Provide the (X, Y) coordinate of the cell's center where the given text is located.  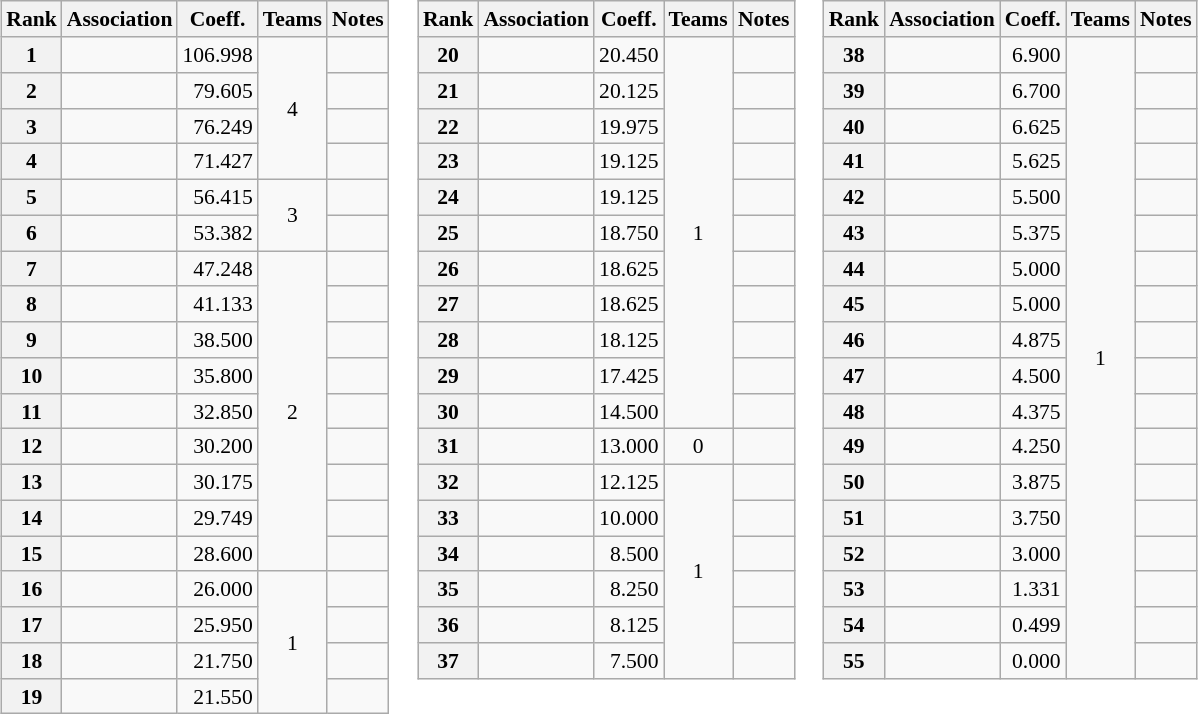
30.175 (217, 482)
34 (448, 554)
8 (32, 304)
43 (854, 233)
7.500 (628, 661)
38 (854, 55)
8.125 (628, 625)
106.998 (217, 55)
29 (448, 376)
18.125 (628, 340)
3.750 (1033, 518)
40 (854, 126)
26.000 (217, 589)
5 (32, 197)
51 (854, 518)
5.500 (1033, 197)
21.550 (217, 696)
9 (32, 340)
1.331 (1033, 589)
21 (448, 91)
39 (854, 91)
8.500 (628, 554)
30.200 (217, 447)
48 (854, 411)
24 (448, 197)
15 (32, 554)
19.975 (628, 126)
8.250 (628, 589)
6.700 (1033, 91)
22 (448, 126)
3.000 (1033, 554)
6.625 (1033, 126)
76.249 (217, 126)
55 (854, 661)
35 (448, 589)
47 (854, 376)
10.000 (628, 518)
10 (32, 376)
42 (854, 197)
52 (854, 554)
33 (448, 518)
17.425 (628, 376)
79.605 (217, 91)
20.450 (628, 55)
54 (854, 625)
25.950 (217, 625)
18 (32, 661)
38.500 (217, 340)
0 (698, 447)
49 (854, 447)
17 (32, 625)
3.875 (1033, 482)
35.800 (217, 376)
16 (32, 589)
44 (854, 269)
37 (448, 661)
26 (448, 269)
11 (32, 411)
14 (32, 518)
6 (32, 233)
19 (32, 696)
47.248 (217, 269)
21.750 (217, 661)
23 (448, 162)
4.500 (1033, 376)
28.600 (217, 554)
50 (854, 482)
18.750 (628, 233)
20.125 (628, 91)
28 (448, 340)
29.749 (217, 518)
5.375 (1033, 233)
13 (32, 482)
53 (854, 589)
13.000 (628, 447)
31 (448, 447)
4.375 (1033, 411)
45 (854, 304)
32 (448, 482)
12.125 (628, 482)
0.000 (1033, 661)
56.415 (217, 197)
53.382 (217, 233)
36 (448, 625)
4.250 (1033, 447)
20 (448, 55)
41 (854, 162)
41.133 (217, 304)
30 (448, 411)
5.625 (1033, 162)
25 (448, 233)
71.427 (217, 162)
32.850 (217, 411)
27 (448, 304)
6.900 (1033, 55)
14.500 (628, 411)
7 (32, 269)
12 (32, 447)
0.499 (1033, 625)
4.875 (1033, 340)
46 (854, 340)
